Return the [X, Y] coordinate for the center point of the cell that contains the specified text.  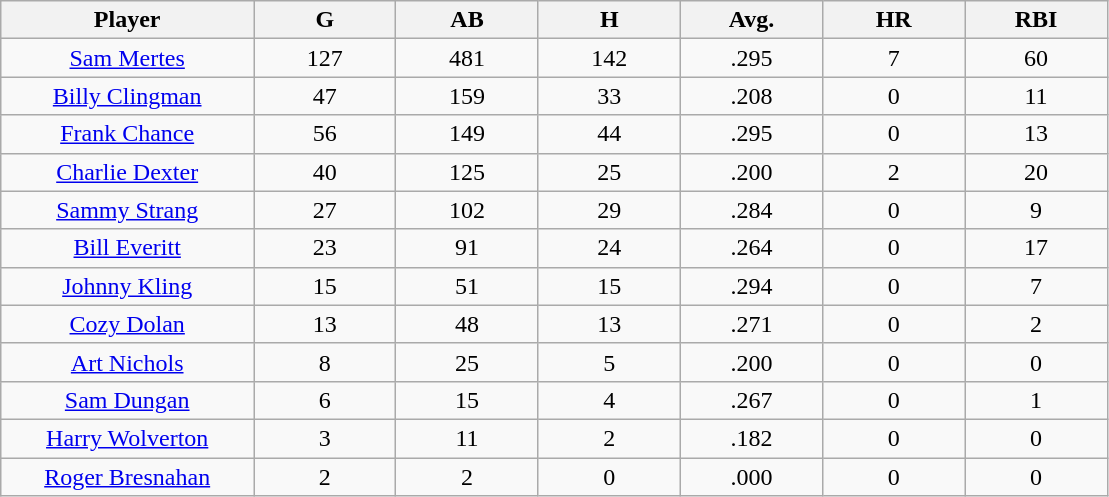
Billy Clingman [128, 96]
125 [467, 172]
4 [609, 400]
17 [1036, 248]
9 [1036, 210]
RBI [1036, 20]
48 [467, 324]
.271 [751, 324]
5 [609, 362]
142 [609, 58]
3 [325, 438]
33 [609, 96]
20 [1036, 172]
H [609, 20]
102 [467, 210]
.182 [751, 438]
159 [467, 96]
51 [467, 286]
.284 [751, 210]
Harry Wolverton [128, 438]
Roger Bresnahan [128, 477]
60 [1036, 58]
.000 [751, 477]
40 [325, 172]
.264 [751, 248]
149 [467, 134]
G [325, 20]
Sam Mertes [128, 58]
Cozy Dolan [128, 324]
8 [325, 362]
481 [467, 58]
91 [467, 248]
44 [609, 134]
Art Nichols [128, 362]
29 [609, 210]
.267 [751, 400]
AB [467, 20]
Sam Dungan [128, 400]
27 [325, 210]
1 [1036, 400]
Avg. [751, 20]
6 [325, 400]
Charlie Dexter [128, 172]
.208 [751, 96]
HR [894, 20]
Player [128, 20]
Johnny Kling [128, 286]
56 [325, 134]
127 [325, 58]
Sammy Strang [128, 210]
47 [325, 96]
24 [609, 248]
23 [325, 248]
Bill Everitt [128, 248]
.294 [751, 286]
Frank Chance [128, 134]
